Find where the given text appears and provide that cell's center as [x, y] coordinate. 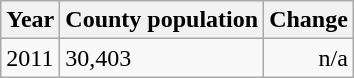
2011 [30, 58]
n/a [309, 58]
30,403 [162, 58]
Year [30, 20]
County population [162, 20]
Change [309, 20]
